Find where the given text appears and provide that cell's center as [x, y] coordinate. 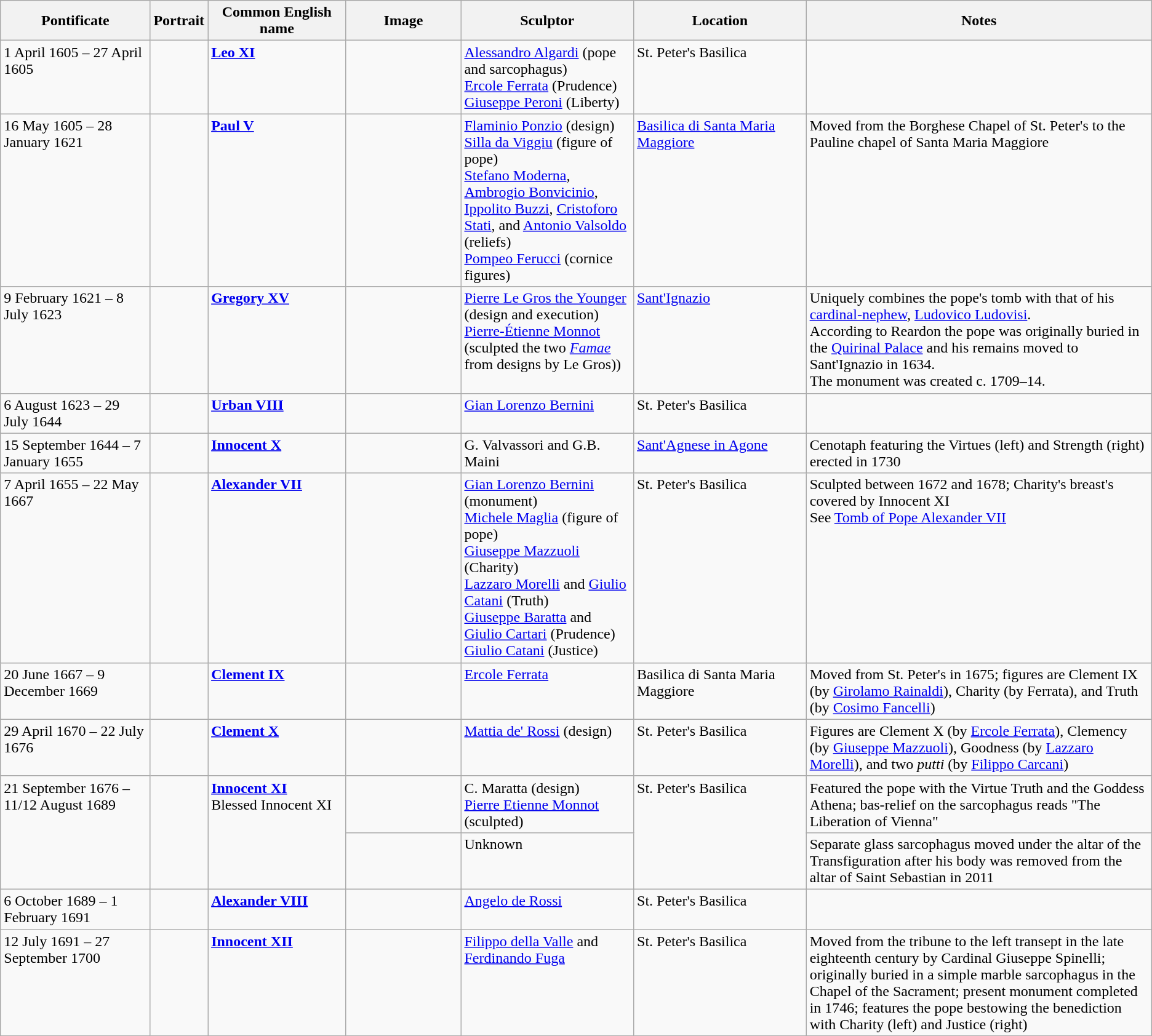
Moved from St. Peter's in 1675; figures are Clement IX (by Girolamo Rainaldi), Charity (by Ferrata), and Truth (by Cosimo Fancelli) [978, 691]
6 August 1623 – 29 July 1644 [75, 413]
Moved from the Borghese Chapel of St. Peter's to the Pauline chapel of Santa Maria Maggiore [978, 201]
Alexander VII [277, 568]
6 October 1689 – 1 February 1691 [75, 909]
Pontificate [75, 21]
Mattia de' Rossi (design) [548, 747]
Clement X [277, 747]
Sculpted between 1672 and 1678; Charity's breast's covered by Innocent XISee Tomb of Pope Alexander VII [978, 568]
16 May 1605 – 28 January 1621 [75, 201]
Sant'Agnese in Agone [720, 453]
G. Valvassori and G.B. Maini [548, 453]
9 February 1621 – 8 July 1623 [75, 340]
1 April 1605 – 27 April 1605 [75, 78]
Filippo della Valle and Ferdinando Fuga [548, 982]
Sculptor [548, 21]
Alexander VIII [277, 909]
C. Maratta (design)Pierre Etienne Monnot (sculpted) [548, 804]
Paul V [277, 201]
Pierre Le Gros the Younger (design and execution)Pierre-Étienne Monnot (sculpted the two Famae from designs by Le Gros)) [548, 340]
Leo XI [277, 78]
Innocent XIBlessed Innocent XI [277, 832]
Innocent XII [277, 982]
15 September 1644 – 7 January 1655 [75, 453]
Unknown [548, 861]
Sant'Ignazio [720, 340]
Image [404, 21]
Featured the pope with the Virtue Truth and the Goddess Athena; bas-relief on the sarcophagus reads "The Liberation of Vienna" [978, 804]
29 April 1670 – 22 July 1676 [75, 747]
Angelo de Rossi [548, 909]
Notes [978, 21]
Figures are Clement X (by Ercole Ferrata), Clemency (by Giuseppe Mazzuoli), Goodness (by Lazzaro Morelli), and two putti (by Filippo Carcani) [978, 747]
Urban VIII [277, 413]
12 July 1691 – 27 September 1700 [75, 982]
Gregory XV [277, 340]
Separate glass sarcophagus moved under the altar of the Transfiguration after his body was removed from the altar of Saint Sebastian in 2011 [978, 861]
Cenotaph featuring the Virtues (left) and Strength (right) erected in 1730 [978, 453]
Portrait [179, 21]
Innocent X [277, 453]
7 April 1655 – 22 May 1667 [75, 568]
Gian Lorenzo Bernini [548, 413]
Common English name [277, 21]
Ercole Ferrata [548, 691]
Clement IX [277, 691]
Alessandro Algardi (pope and sarcophagus)Ercole Ferrata (Prudence)Giuseppe Peroni (Liberty) [548, 78]
20 June 1667 – 9 December 1669 [75, 691]
Location [720, 21]
21 September 1676 – 11/12 August 1689 [75, 832]
